Return (x, y) of the center of cell containing provided text 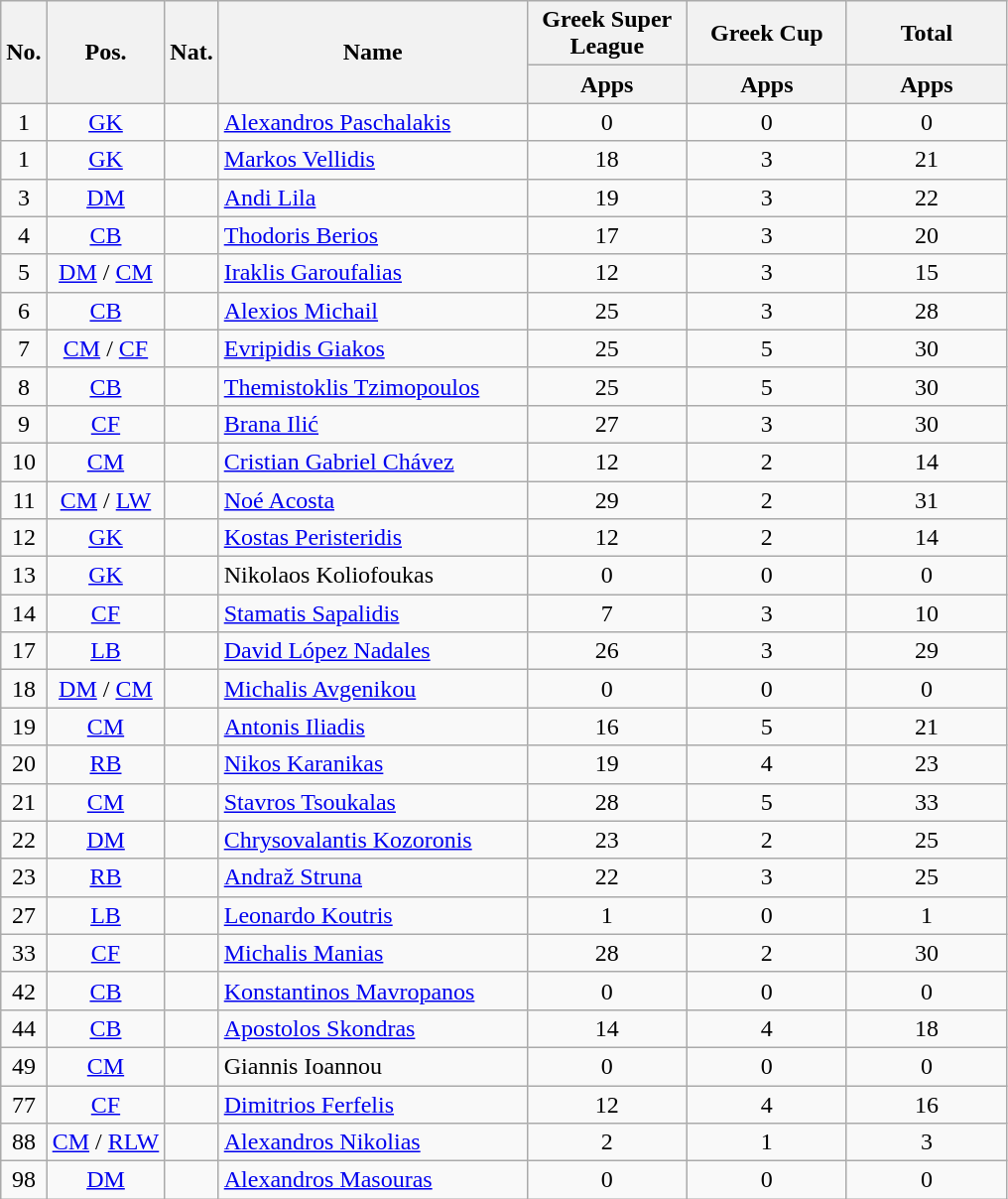
Total (927, 34)
Antonis Iliadis (373, 727)
Stavros Tsoukalas (373, 802)
Andraž Struna (373, 877)
Alexios Michail (373, 311)
Noé Acosta (373, 499)
CM / RLW (105, 1142)
Alexandros Nikolias (373, 1142)
Apostolos Skondras (373, 1028)
8 (24, 386)
Nikolaos Koliofoukas (373, 576)
31 (927, 499)
Konstantinos Mavropanos (373, 991)
Nat. (191, 52)
Evripidis Giakos (373, 348)
9 (24, 424)
CM / LW (105, 499)
Stamatis Sapalidis (373, 613)
Andi Lila (373, 198)
Michalis Manias (373, 953)
Greek Cup (766, 34)
Leonardo Koutris (373, 915)
Markos Vellidis (373, 160)
6 (24, 311)
Dimitrios Ferfelis (373, 1105)
Cristian Gabriel Chávez (373, 462)
42 (24, 991)
Thodoris Berios (373, 235)
11 (24, 499)
Name (373, 52)
44 (24, 1028)
Greek Super League (607, 34)
15 (927, 273)
77 (24, 1105)
Nikos Karanikas (373, 764)
98 (24, 1180)
Brana Ilić (373, 424)
Michalis Avgenikou (373, 689)
Giannis Ioannou (373, 1066)
Chrysovalantis Kozoronis (373, 840)
Pos. (105, 52)
CM / CF (105, 348)
88 (24, 1142)
Alexandros Masouras (373, 1180)
13 (24, 576)
David López Nadales (373, 651)
Alexandros Paschalakis (373, 122)
26 (607, 651)
Iraklis Garoufalias (373, 273)
No. (24, 52)
Kostas Peristeridis (373, 538)
Themistoklis Tzimopoulos (373, 386)
49 (24, 1066)
